Find where the given text appears and provide that cell's center as [X, Y] coordinate. 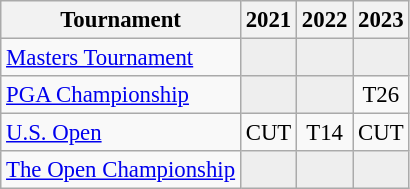
2023 [381, 20]
2021 [268, 20]
2022 [325, 20]
U.S. Open [121, 133]
The Open Championship [121, 170]
Tournament [121, 20]
PGA Championship [121, 95]
T26 [381, 95]
T14 [325, 133]
Masters Tournament [121, 58]
